Return (X, Y) of the center of cell containing provided text 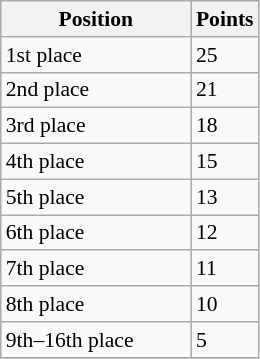
10 (225, 304)
Position (96, 19)
12 (225, 233)
4th place (96, 162)
5 (225, 340)
18 (225, 126)
9th–16th place (96, 340)
11 (225, 269)
13 (225, 197)
21 (225, 90)
1st place (96, 55)
Points (225, 19)
7th place (96, 269)
5th place (96, 197)
8th place (96, 304)
6th place (96, 233)
25 (225, 55)
3rd place (96, 126)
15 (225, 162)
2nd place (96, 90)
